Scan for the cell matching the given text and deliver its [X, Y] coordinate at center. 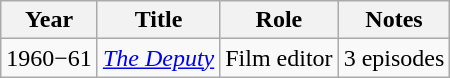
Title [158, 20]
1960−61 [50, 58]
Year [50, 20]
The Deputy [158, 58]
Role [279, 20]
Notes [394, 20]
3 episodes [394, 58]
Film editor [279, 58]
